Output the [x, y] coordinate of the center of the cell containing the given text.  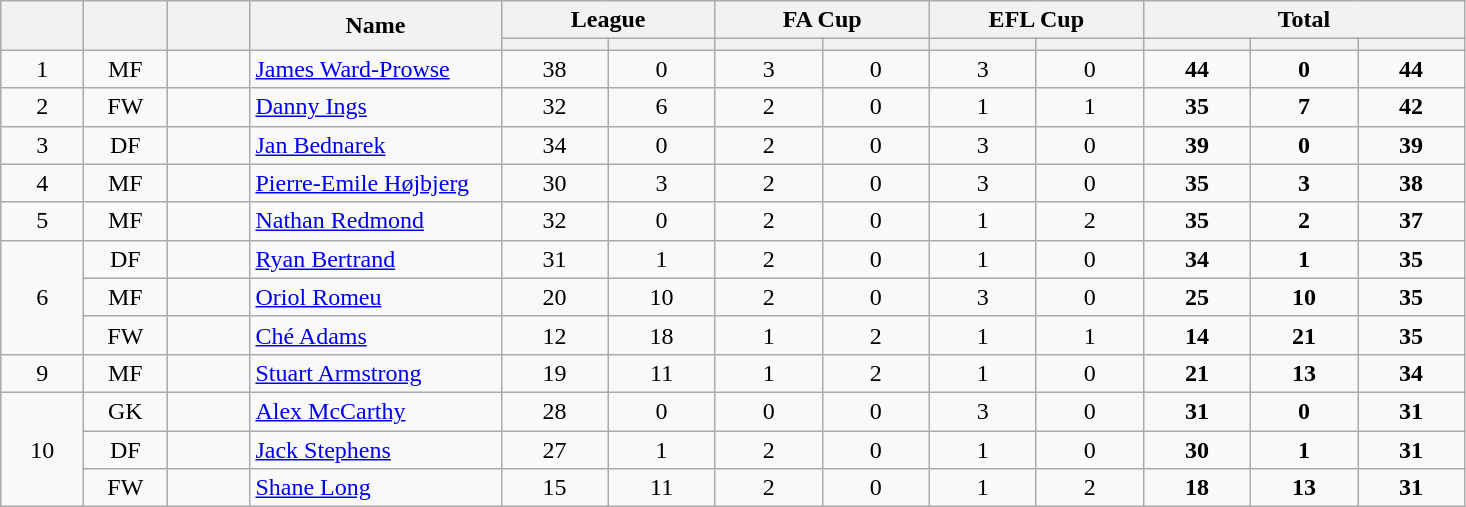
Nathan Redmond [376, 221]
25 [1196, 297]
42 [1412, 107]
Total [1304, 20]
19 [554, 373]
27 [554, 449]
League [608, 20]
Stuart Armstrong [376, 373]
Shane Long [376, 488]
Jack Stephens [376, 449]
Ché Adams [376, 335]
20 [554, 297]
12 [554, 335]
7 [1304, 107]
Jan Bednarek [376, 145]
Pierre-Emile Højbjerg [376, 183]
FA Cup [822, 20]
Ryan Bertrand [376, 259]
4 [42, 183]
28 [554, 411]
GK [126, 411]
5 [42, 221]
Oriol Romeu [376, 297]
Alex McCarthy [376, 411]
Danny Ings [376, 107]
James Ward-Prowse [376, 69]
37 [1412, 221]
14 [1196, 335]
9 [42, 373]
Name [376, 26]
15 [554, 488]
EFL Cup [1036, 20]
